Output the (X, Y) coordinate of the center of the cell containing the given text.  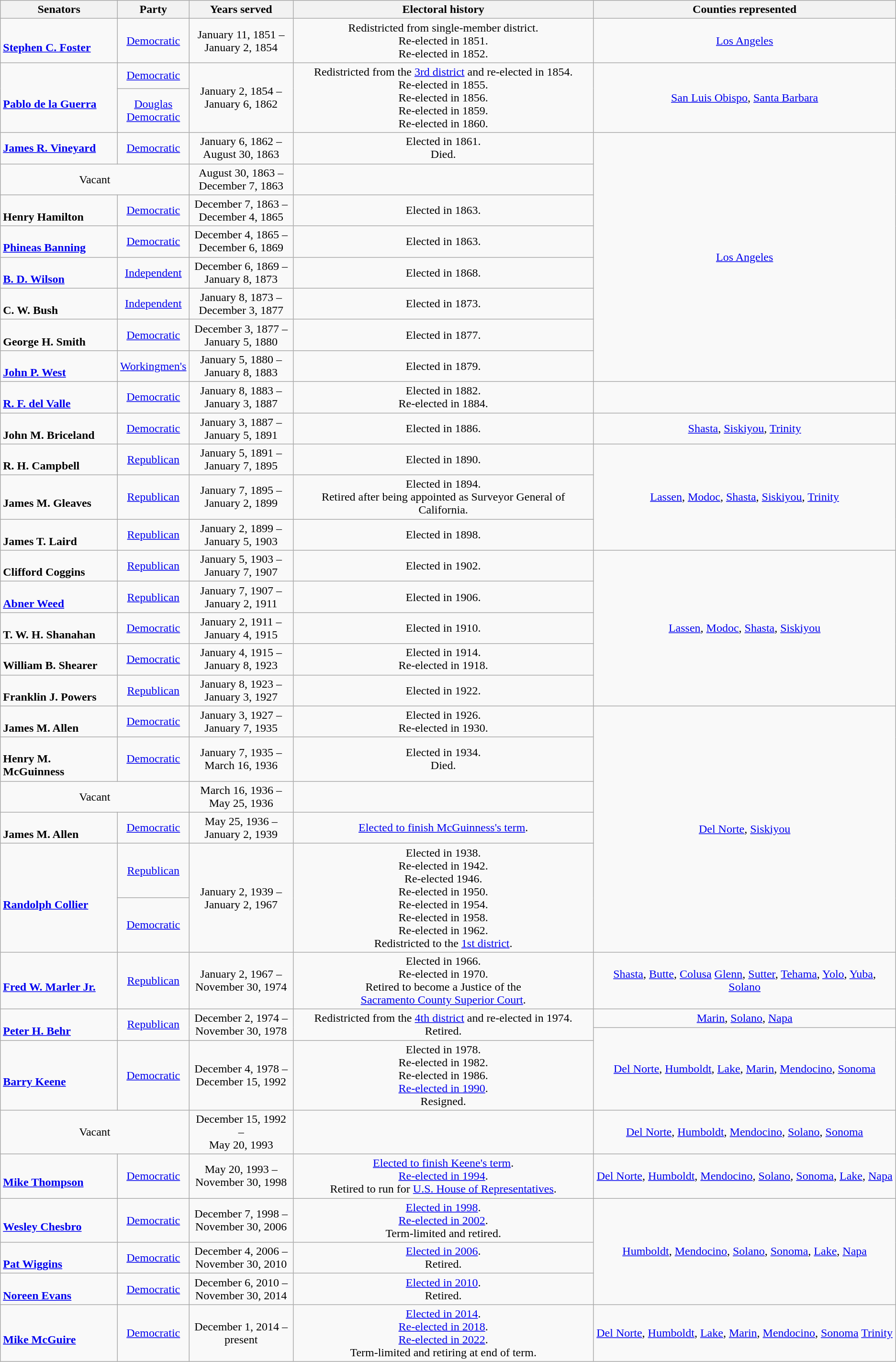
Del Norte, Humboldt, Lake, Marin, Mendocino, Sonoma Trinity (745, 1333)
Elected in 1966. Re-elected in 1970. Retired to become a Justice of the Sacramento County Superior Court. (443, 980)
January 7, 1895 – January 2, 1899 (241, 497)
Henry M. McGuinness (59, 759)
Del Norte, Humboldt, Mendocino, Solano, Sonoma, Lake, Napa (745, 1176)
Clifford Coggins (59, 566)
Party (153, 10)
December 4, 1978 – December 15, 1992 (241, 1075)
Elected in 2006. Retired. (443, 1258)
C. W. Bush (59, 303)
Elected in 1873. (443, 303)
Shasta, Butte, Colusa Glenn, Sutter, Tehama, Yolo, Yuba, Solano (745, 980)
T. W. H. Shanahan (59, 628)
December 6, 2010 – November 30, 2014 (241, 1289)
January 2, 1939 – January 2, 1967 (241, 898)
James R. Vineyard (59, 148)
Redistricted from the 4th district and re-elected in 1974. Retired. (443, 1024)
December 1, 2014 – present (241, 1333)
George H. Smith (59, 335)
January 5, 1880 – January 8, 1883 (241, 366)
Elected in 1906. (443, 597)
San Luis Obispo, Santa Barbara (745, 98)
December 4, 2006 – November 30, 2010 (241, 1258)
January 8, 1873 – December 3, 1877 (241, 303)
January 5, 1903 – January 7, 1907 (241, 566)
March 16, 1936 – May 25, 1936 (241, 796)
Elected to finish McGuinness's term. (443, 828)
December 3, 1877 – January 5, 1880 (241, 335)
Noreen Evans (59, 1289)
James T. Laird (59, 535)
Elected in 1934. Died. (443, 759)
December 7, 1863 – December 4, 1865 (241, 211)
Del Norte, Humboldt, Mendocino, Solano, Sonoma (745, 1132)
December 6, 1869 – January 8, 1873 (241, 273)
January 4, 1915 – January 8, 1923 (241, 659)
Phineas Banning (59, 241)
R. H. Campbell (59, 459)
Elected in 1978. Re-elected in 1982. Re-elected in 1986. Re-elected in 1990. Resigned. (443, 1075)
Randolph Collier (59, 898)
Elected in 1882. Re-elected in 1884. (443, 397)
Abner Weed (59, 597)
Peter H. Behr (59, 1024)
Pablo de la Guerra (59, 98)
Elected in 1868. (443, 273)
Douglas Democratic (153, 111)
January 2, 1911 – January 4, 1915 (241, 628)
Humboldt, Mendocino, Solano, Sonoma, Lake, Napa (745, 1251)
Elected in 1890. (443, 459)
January 5, 1891 – January 7, 1895 (241, 459)
January 2, 1899 – January 5, 1903 (241, 535)
Elected in 1879. (443, 366)
Elected in 1861. Died. (443, 148)
Senators (59, 10)
December 2, 1974 – November 30, 1978 (241, 1024)
Elected in 1894. Retired after being appointed as Surveyor General of California. (443, 497)
Elected in 1922. (443, 690)
January 8, 1883 – January 3, 1887 (241, 397)
Years served (241, 10)
Elected in 1902. (443, 566)
Elected in 2014. Re-elected in 2018. Re-elected in 2022. Term-limited and retiring at end of term. (443, 1333)
Wesley Chesbro (59, 1220)
December 7, 1998 – November 30, 2006 (241, 1220)
Barry Keene (59, 1075)
John M. Briceland (59, 428)
Mike McGuire (59, 1333)
January 7, 1935 – March 16, 1936 (241, 759)
Elected in 1886. (443, 428)
R. F. del Valle (59, 397)
January 3, 1927 – January 7, 1935 (241, 722)
December 15, 1992 – May 20, 1993 (241, 1132)
Elected in 1998. Re-elected in 2002. Term-limited and retired. (443, 1220)
August 30, 1863 – December 7, 1863 (241, 179)
January 3, 1887 – January 5, 1891 (241, 428)
Redistricted from single-member district. Re-elected in 1851. Re-elected in 1852. (443, 41)
Lassen, Modoc, Shasta, Siskiyou (745, 628)
Counties represented (745, 10)
Mike Thompson (59, 1176)
January 6, 1862 – August 30, 1863 (241, 148)
B. D. Wilson (59, 273)
Elected in 1898. (443, 535)
Elected to finish Keene's term. Re-elected in 1994. Retired to run for U.S. House of Representatives. (443, 1176)
January 2, 1967 – November 30, 1974 (241, 980)
John P. West (59, 366)
Franklin J. Powers (59, 690)
Lassen, Modoc, Shasta, Siskiyou, Trinity (745, 497)
William B. Shearer (59, 659)
Elected in 1910. (443, 628)
Elected in 1877. (443, 335)
Del Norte, Humboldt, Lake, Marin, Mendocino, Sonoma (745, 1068)
Fred W. Marler Jr. (59, 980)
May 20, 1993 – November 30, 1998 (241, 1176)
Shasta, Siskiyou, Trinity (745, 428)
Stephen C. Foster (59, 41)
January 8, 1923 – January 3, 1927 (241, 690)
Redistricted from the 3rd district and re-elected in 1854. Re-elected in 1855. Re-elected in 1856. Re-elected in 1859. Re-elected in 1860. (443, 98)
James M. Gleaves (59, 497)
Electoral history (443, 10)
Elected in 2010. Retired. (443, 1289)
December 4, 1865 – December 6, 1869 (241, 241)
Workingmen's (153, 366)
Henry Hamilton (59, 211)
May 25, 1936 – January 2, 1939 (241, 828)
Pat Wiggins (59, 1258)
Elected in 1914. Re-elected in 1918. (443, 659)
Marin, Solano, Napa (745, 1018)
Elected in 1926. Re-elected in 1930. (443, 722)
January 2, 1854 – January 6, 1862 (241, 98)
January 7, 1907 – January 2, 1911 (241, 597)
January 11, 1851 – January 2, 1854 (241, 41)
Del Norte, Siskiyou (745, 829)
